Identify which cell holds the provided text, then report its (X, Y) central coordinate. 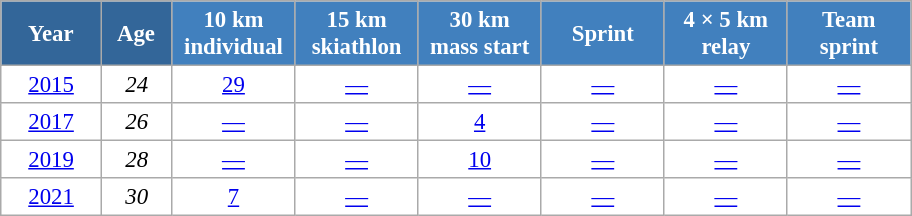
Team sprint (848, 34)
4 × 5 km relay (726, 34)
Year (52, 34)
2021 (52, 197)
2015 (52, 85)
30 km mass start (480, 34)
15 km skiathlon (356, 34)
4 (480, 122)
2019 (52, 160)
7 (234, 197)
30 (136, 197)
Sprint (602, 34)
10 (480, 160)
29 (234, 85)
28 (136, 160)
Age (136, 34)
2017 (52, 122)
26 (136, 122)
10 km individual (234, 34)
24 (136, 85)
